Find where the given text appears and provide that cell's center as [X, Y] coordinate. 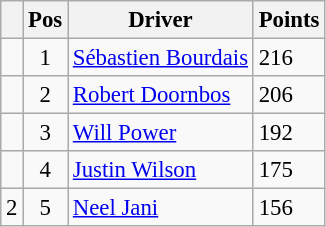
4 [46, 170]
1 [46, 58]
Robert Doornbos [161, 95]
156 [288, 208]
Driver [161, 20]
216 [288, 58]
175 [288, 170]
Points [288, 20]
5 [46, 208]
Sébastien Bourdais [161, 58]
Justin Wilson [161, 170]
206 [288, 95]
Will Power [161, 133]
Neel Jani [161, 208]
Pos [46, 20]
192 [288, 133]
3 [46, 133]
